Extract the [x, y] coordinate from the center of the cell holding the provided text.  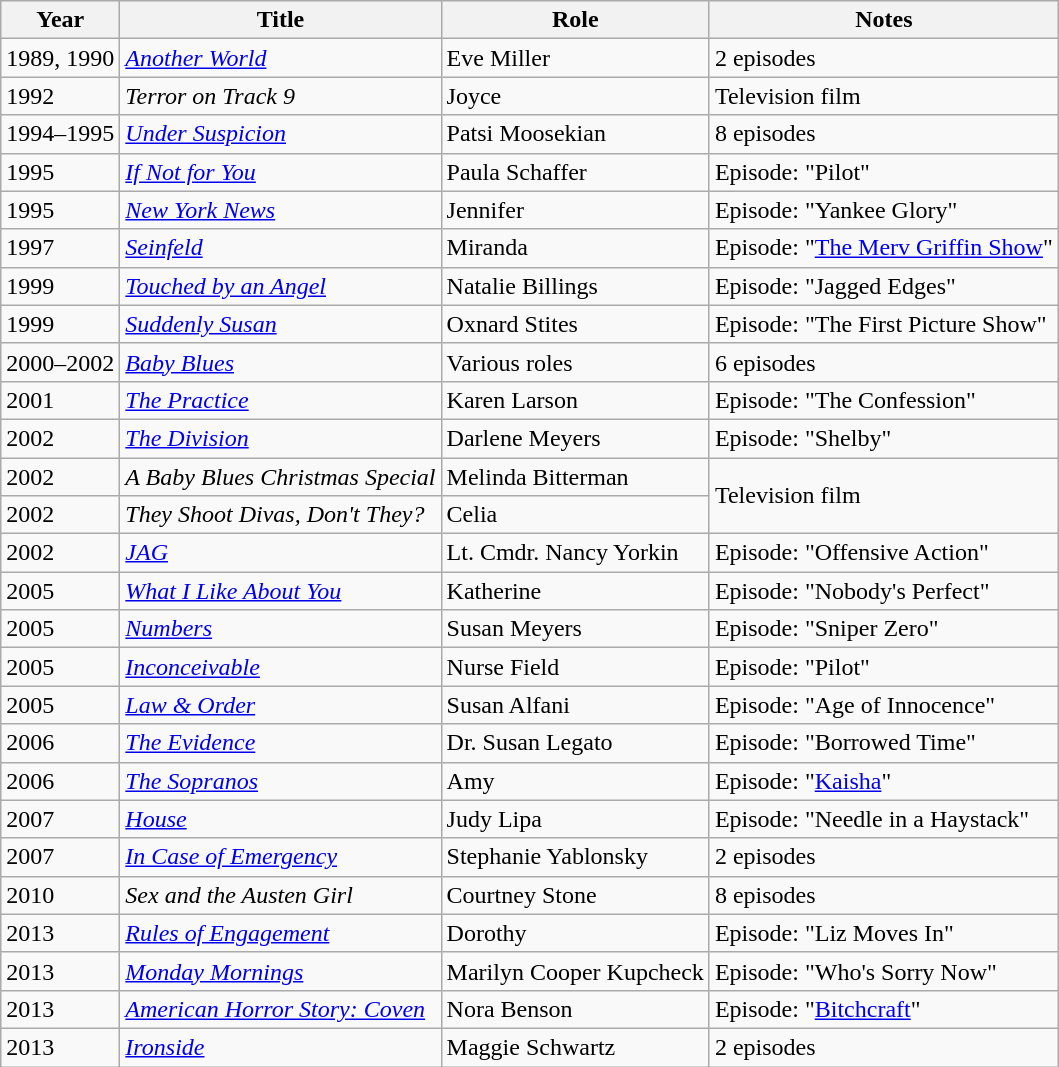
Nurse Field [575, 667]
Susan Meyers [575, 629]
Title [280, 20]
Episode: "Age of Innocence" [884, 705]
Episode: "The Merv Griffin Show" [884, 248]
American Horror Story: Coven [280, 1009]
2000–2002 [60, 362]
New York News [280, 210]
The Sopranos [280, 781]
Seinfeld [280, 248]
Baby Blues [280, 362]
1992 [60, 96]
Rules of Engagement [280, 933]
1989, 1990 [60, 58]
Various roles [575, 362]
Miranda [575, 248]
Episode: "Bitchcraft" [884, 1009]
Dr. Susan Legato [575, 743]
Episode: "Yankee Glory" [884, 210]
Year [60, 20]
Inconceivable [280, 667]
Natalie Billings [575, 286]
Sex and the Austen Girl [280, 895]
Episode: "Shelby" [884, 438]
Ironside [280, 1047]
Numbers [280, 629]
Episode: "Nobody's Perfect" [884, 591]
Episode: "Jagged Edges" [884, 286]
Lt. Cmdr. Nancy Yorkin [575, 553]
In Case of Emergency [280, 857]
House [280, 819]
Celia [575, 515]
Nora Benson [575, 1009]
If Not for You [280, 172]
6 episodes [884, 362]
Another World [280, 58]
Eve Miller [575, 58]
JAG [280, 553]
Karen Larson [575, 400]
Role [575, 20]
Judy Lipa [575, 819]
Paula Schaffer [575, 172]
2010 [60, 895]
Joyce [575, 96]
Amy [575, 781]
Under Suspicion [280, 134]
Episode: "Liz Moves In" [884, 933]
Patsi Moosekian [575, 134]
Oxnard Stites [575, 324]
The Division [280, 438]
The Practice [280, 400]
Monday Mornings [280, 971]
Katherine [575, 591]
Susan Alfani [575, 705]
1994–1995 [60, 134]
Episode: "Who's Sorry Now" [884, 971]
1997 [60, 248]
They Shoot Divas, Don't They? [280, 515]
Touched by an Angel [280, 286]
Stephanie Yablonsky [575, 857]
Darlene Meyers [575, 438]
Suddenly Susan [280, 324]
Dorothy [575, 933]
Terror on Track 9 [280, 96]
The Evidence [280, 743]
Episode: "Needle in a Haystack" [884, 819]
Jennifer [575, 210]
Episode: "The First Picture Show" [884, 324]
Episode: "Kaisha" [884, 781]
2001 [60, 400]
A Baby Blues Christmas Special [280, 477]
Melinda Bitterman [575, 477]
Notes [884, 20]
Marilyn Cooper Kupcheck [575, 971]
Episode: "Sniper Zero" [884, 629]
Law & Order [280, 705]
Episode: "Offensive Action" [884, 553]
Maggie Schwartz [575, 1047]
Episode: "The Confession" [884, 400]
What I Like About You [280, 591]
Courtney Stone [575, 895]
Episode: "Borrowed Time" [884, 743]
